Find where the given text appears and provide that cell's center as (X, Y) coordinate. 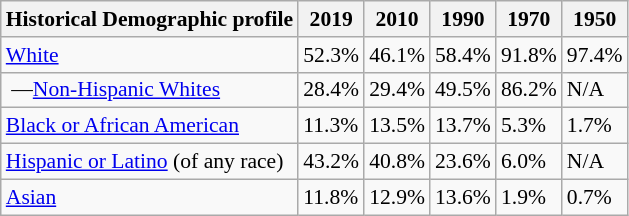
13.6% (463, 197)
91.8% (529, 55)
49.5% (463, 90)
46.1% (397, 55)
Hispanic or Latino (of any race) (150, 162)
5.3% (529, 126)
Black or African American (150, 126)
29.4% (397, 90)
White (150, 55)
12.9% (397, 197)
2019 (331, 19)
11.8% (331, 197)
58.4% (463, 55)
28.4% (331, 90)
1.7% (595, 126)
1970 (529, 19)
13.7% (463, 126)
40.8% (397, 162)
1.9% (529, 197)
43.2% (331, 162)
6.0% (529, 162)
1990 (463, 19)
2010 (397, 19)
86.2% (529, 90)
97.4% (595, 55)
13.5% (397, 126)
1950 (595, 19)
52.3% (331, 55)
Historical Demographic profile (150, 19)
—Non-Hispanic Whites (150, 90)
11.3% (331, 126)
0.7% (595, 197)
23.6% (463, 162)
Asian (150, 197)
